Output the (x, y) coordinate of the center of the cell containing the given text.  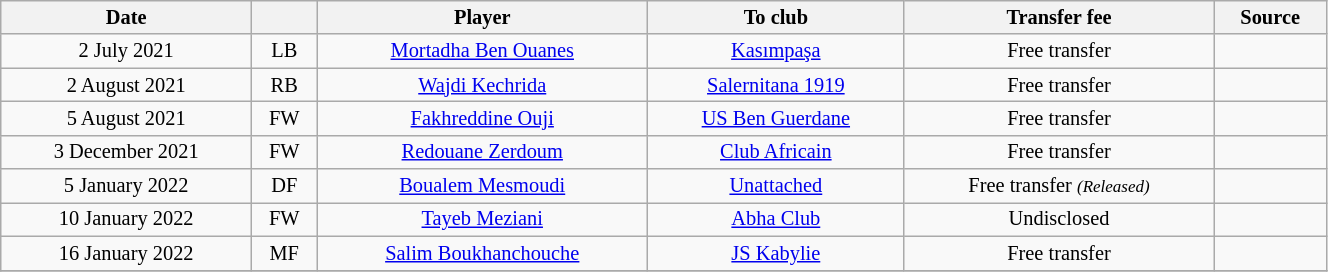
Date (126, 17)
16 January 2022 (126, 253)
3 December 2021 (126, 152)
To club (776, 17)
Transfer fee (1059, 17)
Free transfer (Released) (1059, 186)
Source (1270, 17)
10 January 2022 (126, 219)
DF (284, 186)
2 July 2021 (126, 51)
Redouane Zerdoum (482, 152)
Kasımpaşa (776, 51)
Player (482, 17)
Salim Boukhanchouche (482, 253)
Tayeb Meziani (482, 219)
LB (284, 51)
2 August 2021 (126, 85)
JS Kabylie (776, 253)
Salernitana 1919 (776, 85)
5 January 2022 (126, 186)
Mortadha Ben Ouanes (482, 51)
US Ben Guerdane (776, 118)
Club Africain (776, 152)
5 August 2021 (126, 118)
Fakhreddine Ouji (482, 118)
RB (284, 85)
Boualem Mesmoudi (482, 186)
Unattached (776, 186)
Wajdi Kechrida (482, 85)
MF (284, 253)
Undisclosed (1059, 219)
Abha Club (776, 219)
